Capture the cell that displays the provided text and extract its (x, y) central coordinate. 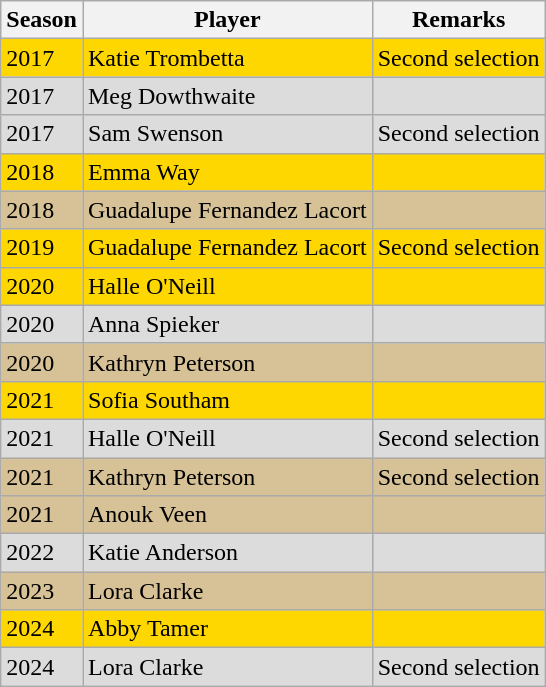
Sofia Southam (227, 400)
Season (42, 20)
Sam Swenson (227, 134)
2019 (42, 248)
2022 (42, 553)
Emma Way (227, 172)
2023 (42, 591)
Remarks (458, 20)
Katie Trombetta (227, 58)
Meg Dowthwaite (227, 96)
Player (227, 20)
Anouk Veen (227, 515)
Katie Anderson (227, 553)
Anna Spieker (227, 324)
Abby Tamer (227, 629)
